Find where the given text appears and provide that cell's center as [X, Y] coordinate. 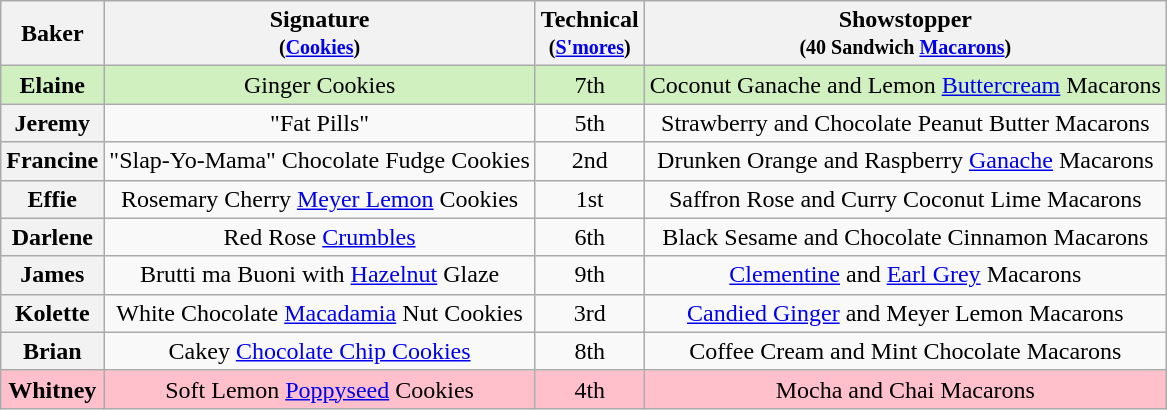
Francine [52, 161]
Brian [52, 351]
Technical(S'mores) [590, 34]
9th [590, 275]
2nd [590, 161]
Whitney [52, 389]
Strawberry and Chocolate Peanut Butter Macarons [905, 123]
Kolette [52, 313]
Candied Ginger and Meyer Lemon Macarons [905, 313]
"Fat Pills" [320, 123]
Brutti ma Buoni with Hazelnut Glaze [320, 275]
"Slap-Yo-Mama" Chocolate Fudge Cookies [320, 161]
White Chocolate Macadamia Nut Cookies [320, 313]
3rd [590, 313]
Showstopper(40 Sandwich Macarons) [905, 34]
Jeremy [52, 123]
6th [590, 237]
Saffron Rose and Curry Coconut Lime Macarons [905, 199]
Coconut Ganache and Lemon Buttercream Macarons [905, 85]
1st [590, 199]
7th [590, 85]
Red Rose Crumbles [320, 237]
Effie [52, 199]
Cakey Chocolate Chip Cookies [320, 351]
James [52, 275]
Elaine [52, 85]
8th [590, 351]
Signature(Cookies) [320, 34]
Baker [52, 34]
Coffee Cream and Mint Chocolate Macarons [905, 351]
Soft Lemon Poppyseed Cookies [320, 389]
Black Sesame and Chocolate Cinnamon Macarons [905, 237]
Ginger Cookies [320, 85]
Clementine and Earl Grey Macarons [905, 275]
Rosemary Cherry Meyer Lemon Cookies [320, 199]
Mocha and Chai Macarons [905, 389]
5th [590, 123]
Darlene [52, 237]
Drunken Orange and Raspberry Ganache Macarons [905, 161]
4th [590, 389]
